Locate the cell with the specified text and output its (x, y) center coordinate. 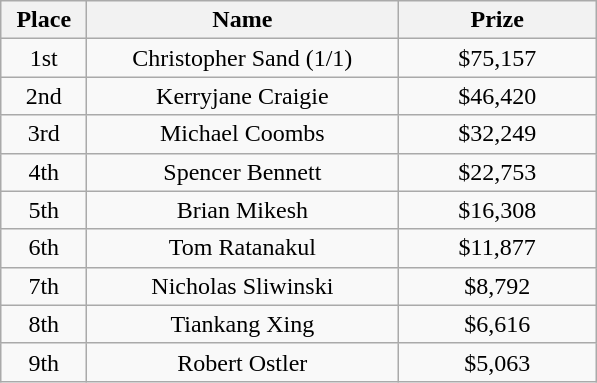
$5,063 (498, 362)
Tom Ratanakul (242, 248)
Tiankang Xing (242, 324)
Spencer Bennett (242, 172)
$16,308 (498, 210)
$32,249 (498, 134)
Brian Mikesh (242, 210)
1st (44, 58)
Prize (498, 20)
Nicholas Sliwinski (242, 286)
$46,420 (498, 96)
Kerryjane Craigie (242, 96)
2nd (44, 96)
$11,877 (498, 248)
Place (44, 20)
Michael Coombs (242, 134)
9th (44, 362)
Robert Ostler (242, 362)
8th (44, 324)
7th (44, 286)
$6,616 (498, 324)
$75,157 (498, 58)
5th (44, 210)
Name (242, 20)
Christopher Sand (1/1) (242, 58)
4th (44, 172)
3rd (44, 134)
$22,753 (498, 172)
$8,792 (498, 286)
6th (44, 248)
